Output the (X, Y) coordinate of the center of the cell containing the given text.  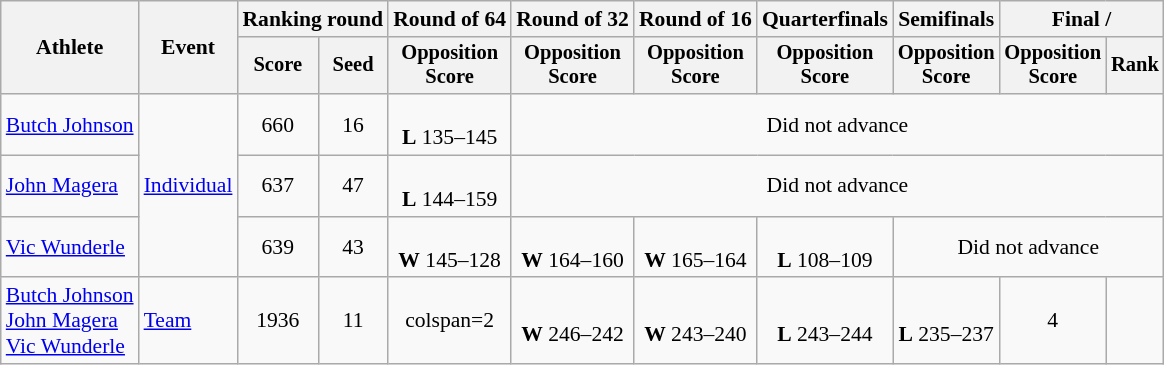
Vic Wunderle (70, 248)
L 135–145 (450, 124)
43 (353, 248)
John Magera (70, 186)
660 (278, 124)
11 (353, 322)
L 108–109 (825, 248)
Round of 64 (450, 19)
W 145–128 (450, 248)
Seed (353, 66)
Individual (188, 186)
Butch JohnsonJohn MageraVic Wunderle (70, 322)
16 (353, 124)
Butch Johnson (70, 124)
Final / (1081, 19)
Athlete (70, 48)
Round of 32 (572, 19)
L 243–244 (825, 322)
Ranking round (312, 19)
W 246–242 (572, 322)
Semifinals (946, 19)
L 144–159 (450, 186)
W 165–164 (696, 248)
Team (188, 322)
47 (353, 186)
L 235–237 (946, 322)
639 (278, 248)
Quarterfinals (825, 19)
Score (278, 66)
Event (188, 48)
637 (278, 186)
colspan=2 (450, 322)
Rank (1135, 66)
W 164–160 (572, 248)
1936 (278, 322)
4 (1052, 322)
W 243–240 (696, 322)
Round of 16 (696, 19)
